Provide the [x, y] coordinate of the cell's center where the given text is located.  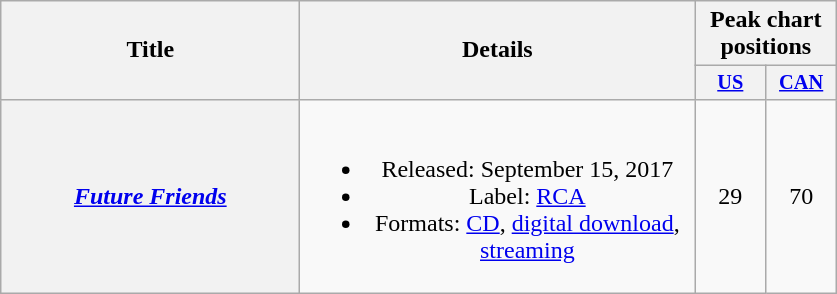
70 [802, 196]
Title [150, 50]
Details [498, 50]
Future Friends [150, 196]
Peak chart positions [766, 34]
US [730, 83]
Released: September 15, 2017Label: RCAFormats: CD, digital download, streaming [498, 196]
CAN [802, 83]
29 [730, 196]
